For the text-containing cell, return its midpoint in [X, Y] coordinate format. 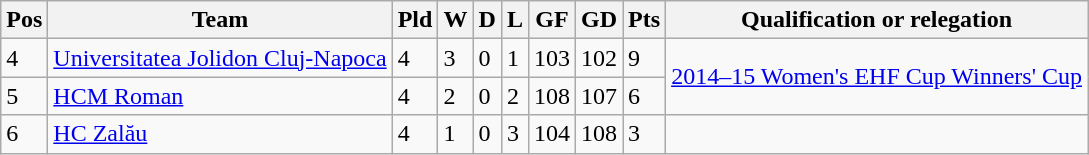
HCM Roman [220, 96]
104 [552, 134]
D [487, 20]
Universitatea Jolidon Cluj-Napoca [220, 58]
103 [552, 58]
Pld [415, 20]
L [514, 20]
Qualification or relegation [877, 20]
Pos [24, 20]
9 [644, 58]
102 [598, 58]
W [456, 20]
2014–15 Women's EHF Cup Winners' Cup [877, 77]
107 [598, 96]
GF [552, 20]
Team [220, 20]
HC Zalău [220, 134]
Pts [644, 20]
5 [24, 96]
GD [598, 20]
